Scan for the cell matching the given text and deliver its (X, Y) coordinate at center. 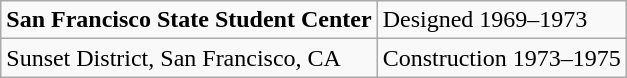
San Francisco State Student Center (189, 20)
Construction 1973–1975 (502, 58)
Designed 1969–1973 (502, 20)
Sunset District, San Francisco, CA (189, 58)
